Return (X, Y) of the center of cell containing provided text 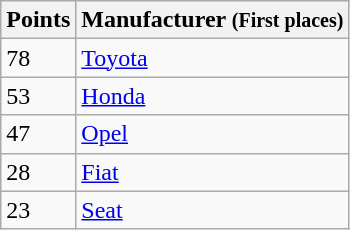
Points (38, 20)
53 (38, 96)
23 (38, 210)
78 (38, 58)
Honda (212, 96)
Opel (212, 134)
Fiat (212, 172)
28 (38, 172)
Seat (212, 210)
47 (38, 134)
Toyota (212, 58)
Manufacturer (First places) (212, 20)
